Return (x, y) of the center of cell containing provided text 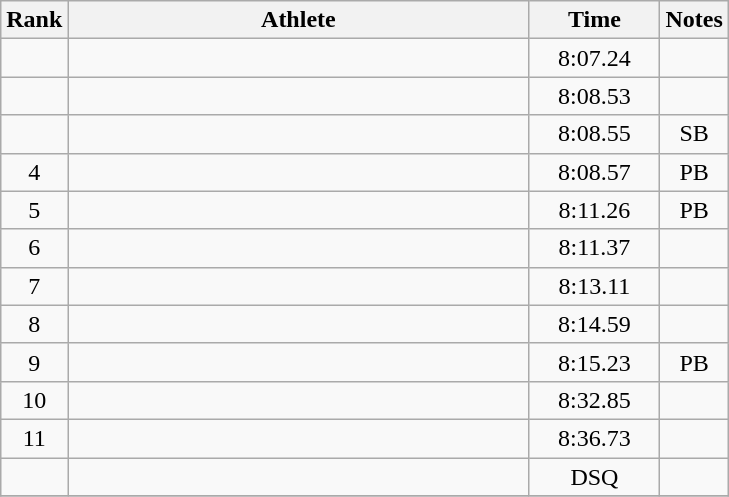
8:11.37 (594, 248)
9 (34, 362)
8:14.59 (594, 324)
DSQ (594, 477)
SB (694, 134)
4 (34, 172)
8:36.73 (594, 438)
8:08.57 (594, 172)
11 (34, 438)
8:32.85 (594, 400)
8:15.23 (594, 362)
8:11.26 (594, 210)
10 (34, 400)
8:08.53 (594, 96)
8:13.11 (594, 286)
Athlete (298, 20)
Time (594, 20)
6 (34, 248)
Notes (694, 20)
8:07.24 (594, 58)
8:08.55 (594, 134)
Rank (34, 20)
8 (34, 324)
7 (34, 286)
5 (34, 210)
